Locate the cell with the specified text and output its (x, y) center coordinate. 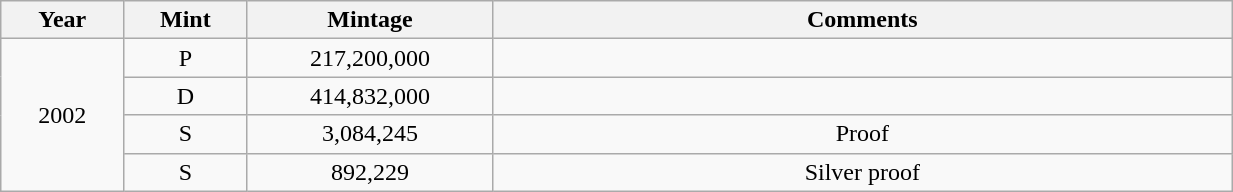
Comments (862, 20)
Mintage (370, 20)
Mint (186, 20)
2002 (62, 115)
D (186, 96)
3,084,245 (370, 134)
217,200,000 (370, 58)
414,832,000 (370, 96)
Proof (862, 134)
P (186, 58)
Silver proof (862, 172)
Year (62, 20)
892,229 (370, 172)
